Find where the given text appears and provide that cell's center as [X, Y] coordinate. 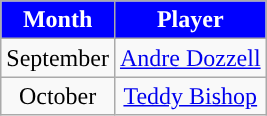
October [58, 96]
Month [58, 20]
Andre Dozzell [190, 58]
Teddy Bishop [190, 96]
Player [190, 20]
September [58, 58]
